Search for the cell housing the specified text and yield its (x, y) center coordinate. 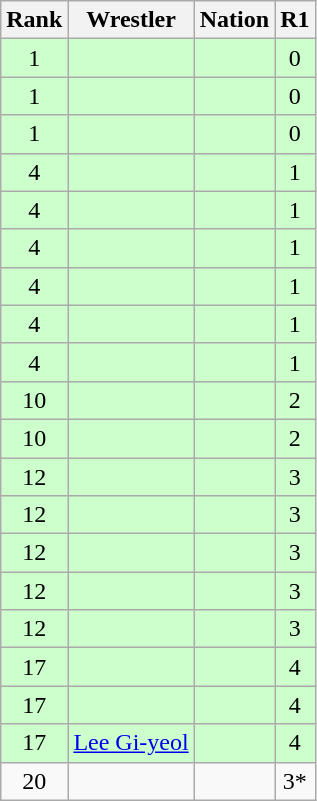
Lee Gi-yeol (131, 743)
Nation (234, 20)
R1 (295, 20)
3* (295, 781)
20 (34, 781)
Rank (34, 20)
Wrestler (131, 20)
